Return [X, Y] of the center of cell containing provided text 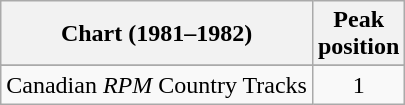
Chart (1981–1982) [157, 34]
Peakposition [358, 34]
1 [358, 85]
Canadian RPM Country Tracks [157, 85]
